Provide the (X, Y) coordinate of the cell's center where the given text is located.  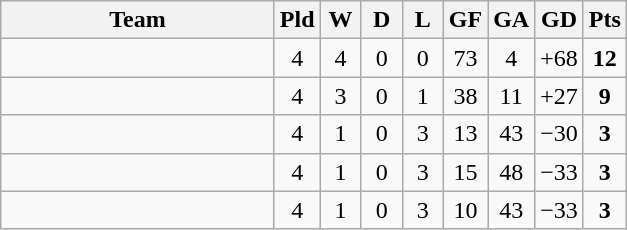
GD (560, 20)
+27 (560, 96)
W (340, 20)
48 (512, 172)
Pts (604, 20)
GF (465, 20)
GA (512, 20)
38 (465, 96)
+68 (560, 58)
D (382, 20)
73 (465, 58)
Pld (297, 20)
−30 (560, 134)
13 (465, 134)
L (422, 20)
10 (465, 210)
Team (138, 20)
11 (512, 96)
12 (604, 58)
15 (465, 172)
9 (604, 96)
